Return the (x, y) coordinate for the center point of the cell that contains the specified text.  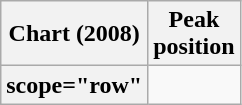
Peakposition (194, 34)
scope="row" (74, 85)
Chart (2008) (74, 34)
